Detect which cell encompasses the target text, then output its (x, y) center coordinate. 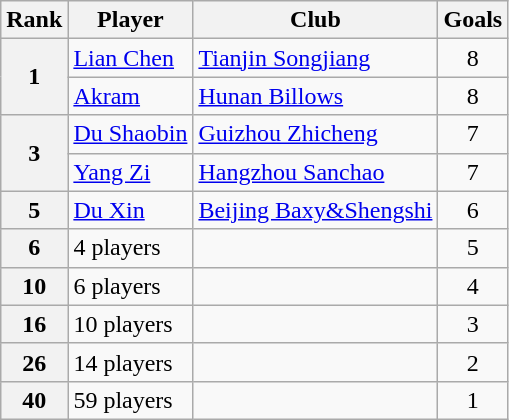
Beijing Baxy&Shengshi (316, 210)
Yang Zi (130, 172)
Player (130, 20)
Club (316, 20)
4 players (130, 248)
Du Shaobin (130, 134)
59 players (130, 400)
Lian Chen (130, 58)
2 (473, 362)
Guizhou Zhicheng (316, 134)
Goals (473, 20)
40 (34, 400)
Du Xin (130, 210)
Tianjin Songjiang (316, 58)
Hunan Billows (316, 96)
6 players (130, 286)
Hangzhou Sanchao (316, 172)
4 (473, 286)
10 players (130, 324)
26 (34, 362)
14 players (130, 362)
16 (34, 324)
Rank (34, 20)
Akram (130, 96)
10 (34, 286)
